Scan for the cell matching the given text and deliver its [x, y] coordinate at center. 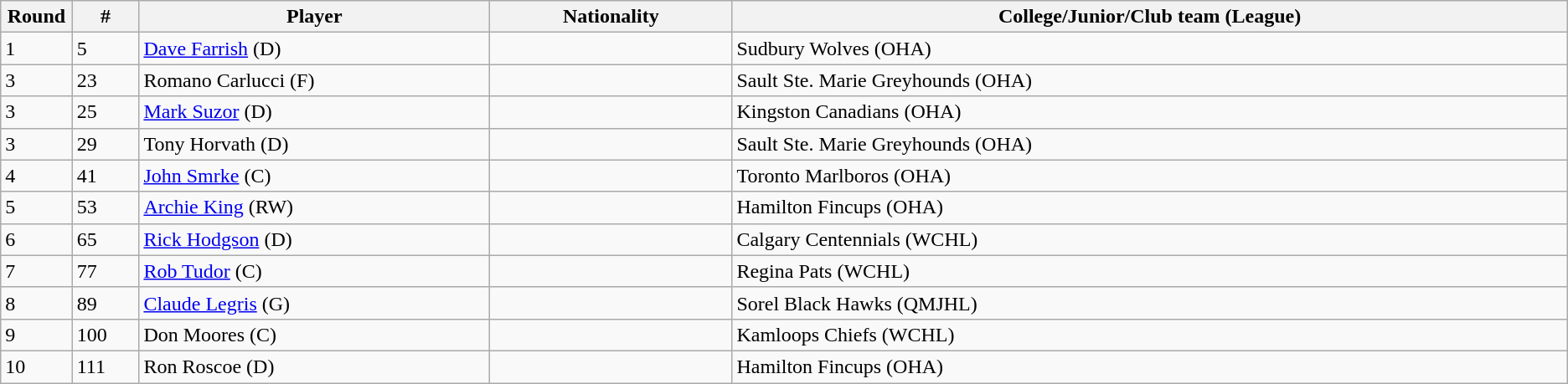
89 [106, 303]
29 [106, 144]
Don Moores (C) [315, 335]
Rob Tudor (C) [315, 271]
Round [37, 17]
Kamloops Chiefs (WCHL) [1149, 335]
Nationality [611, 17]
John Smrke (C) [315, 176]
100 [106, 335]
8 [37, 303]
1 [37, 49]
25 [106, 112]
Calgary Centennials (WCHL) [1149, 239]
Rick Hodgson (D) [315, 239]
Sudbury Wolves (OHA) [1149, 49]
10 [37, 366]
Ron Roscoe (D) [315, 366]
7 [37, 271]
6 [37, 239]
Regina Pats (WCHL) [1149, 271]
Romano Carlucci (F) [315, 80]
College/Junior/Club team (League) [1149, 17]
Archie King (RW) [315, 207]
Player [315, 17]
111 [106, 366]
Mark Suzor (D) [315, 112]
Dave Farrish (D) [315, 49]
Kingston Canadians (OHA) [1149, 112]
Claude Legris (G) [315, 303]
65 [106, 239]
23 [106, 80]
Sorel Black Hawks (QMJHL) [1149, 303]
77 [106, 271]
4 [37, 176]
Toronto Marlboros (OHA) [1149, 176]
Tony Horvath (D) [315, 144]
# [106, 17]
9 [37, 335]
53 [106, 207]
41 [106, 176]
